Pinpoint the cell where the given text exists, returning its (X, Y) midpoint coordinate. 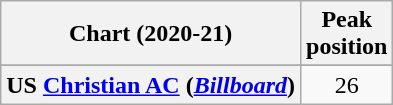
Chart (2020-21) (151, 34)
26 (347, 85)
Peak position (347, 34)
US Christian AC (Billboard) (151, 85)
